From the cell containing the given text, extract its center point as (x, y) coordinate. 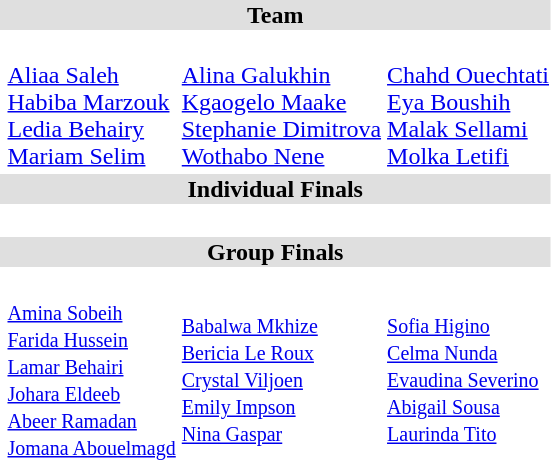
Aliaa SalehHabiba MarzoukLedia BehairyMariam Selim (92, 102)
Group Finals (275, 252)
Chahd OuechtatiEya BoushihMalak SellamiMolka Letifi (468, 102)
Alina GalukhinKgaogelo MaakeStephanie DimitrovaWothabo Nene (281, 102)
Individual Finals (275, 189)
Team (275, 15)
